For the text-containing cell, return its midpoint in [X, Y] coordinate format. 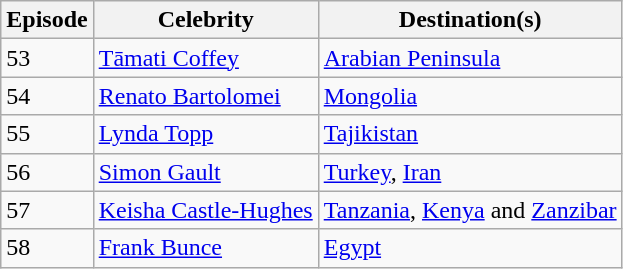
Destination(s) [470, 20]
Celebrity [206, 20]
Tāmati Coffey [206, 58]
53 [47, 58]
Frank Bunce [206, 248]
Lynda Topp [206, 134]
Turkey, Iran [470, 172]
Episode [47, 20]
Egypt [470, 248]
58 [47, 248]
Keisha Castle-Hughes [206, 210]
Arabian Peninsula [470, 58]
Tanzania, Kenya and Zanzibar [470, 210]
57 [47, 210]
56 [47, 172]
Simon Gault [206, 172]
Mongolia [470, 96]
Renato Bartolomei [206, 96]
Tajikistan [470, 134]
55 [47, 134]
54 [47, 96]
